For the text-containing cell, return its midpoint in [x, y] coordinate format. 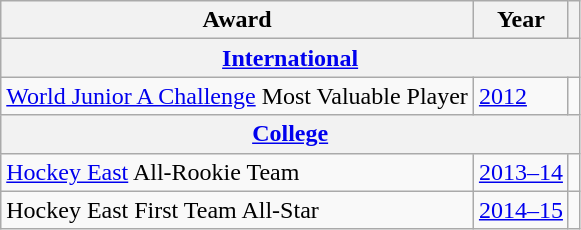
2013–14 [520, 172]
2012 [520, 96]
International [290, 58]
Hockey East First Team All-Star [238, 210]
Hockey East All-Rookie Team [238, 172]
World Junior A Challenge Most Valuable Player [238, 96]
Award [238, 20]
College [290, 134]
Year [520, 20]
2014–15 [520, 210]
